Output the (x, y) coordinate of the center of the cell containing the given text.  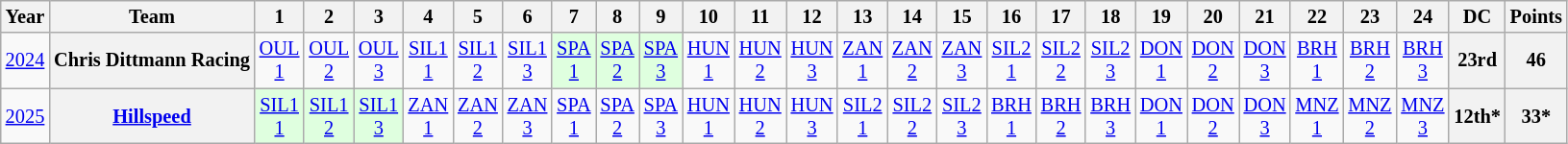
12th* (1477, 116)
Hillspeed (152, 116)
MNZ3 (1423, 116)
3 (379, 16)
21 (1265, 16)
16 (1011, 16)
46 (1536, 60)
Year (25, 16)
11 (760, 16)
MNZ1 (1317, 116)
17 (1061, 16)
DC (1477, 16)
6 (528, 16)
12 (812, 16)
2025 (25, 116)
OUL3 (379, 60)
MNZ2 (1369, 116)
9 (661, 16)
13 (862, 16)
19 (1161, 16)
Points (1536, 16)
20 (1213, 16)
Team (152, 16)
2 (329, 16)
OUL2 (329, 60)
7 (573, 16)
Chris Dittmann Racing (152, 60)
33* (1536, 116)
1 (280, 16)
OUL1 (280, 60)
18 (1110, 16)
14 (912, 16)
24 (1423, 16)
22 (1317, 16)
10 (709, 16)
8 (617, 16)
15 (962, 16)
23rd (1477, 60)
4 (429, 16)
23 (1369, 16)
5 (478, 16)
2024 (25, 60)
